Return the (X, Y) coordinate for the center point of the cell that contains the specified text.  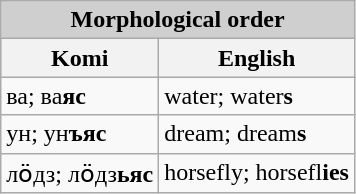
лӧдз; лӧдзьяс (80, 173)
English (257, 58)
ва; ваяс (80, 96)
ун; унъяс (80, 134)
horsefly; horseflies (257, 173)
Morphological order (178, 20)
dream; dreams (257, 134)
Komi (80, 58)
water; waters (257, 96)
